Detect which cell encompasses the target text, then output its (X, Y) center coordinate. 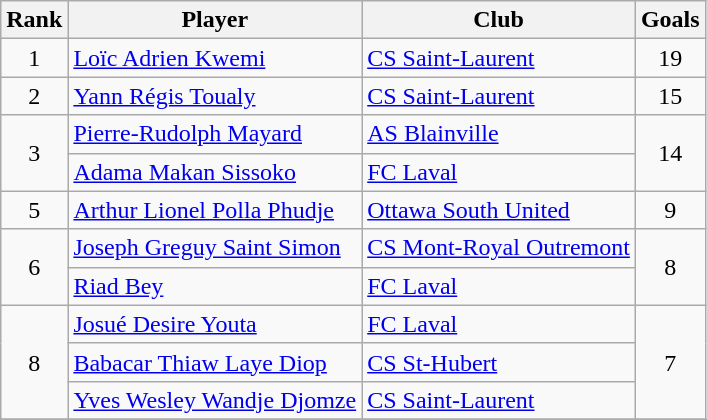
Ottawa South United (499, 210)
15 (670, 96)
Yves Wesley Wandje Djomze (215, 400)
Babacar Thiaw Laye Diop (215, 362)
7 (670, 362)
AS Blainville (499, 134)
Adama Makan Sissoko (215, 172)
Club (499, 20)
Player (215, 20)
14 (670, 153)
Arthur Lionel Polla Phudje (215, 210)
2 (34, 96)
Rank (34, 20)
1 (34, 58)
19 (670, 58)
CS St-Hubert (499, 362)
Joseph Greguy Saint Simon (215, 248)
9 (670, 210)
Riad Bey (215, 286)
6 (34, 267)
5 (34, 210)
3 (34, 153)
Loïc Adrien Kwemi (215, 58)
Yann Régis Toualy (215, 96)
Goals (670, 20)
Pierre-Rudolph Mayard (215, 134)
Josué Desire Youta (215, 324)
CS Mont-Royal Outremont (499, 248)
